Return (x, y) of the center of cell containing provided text 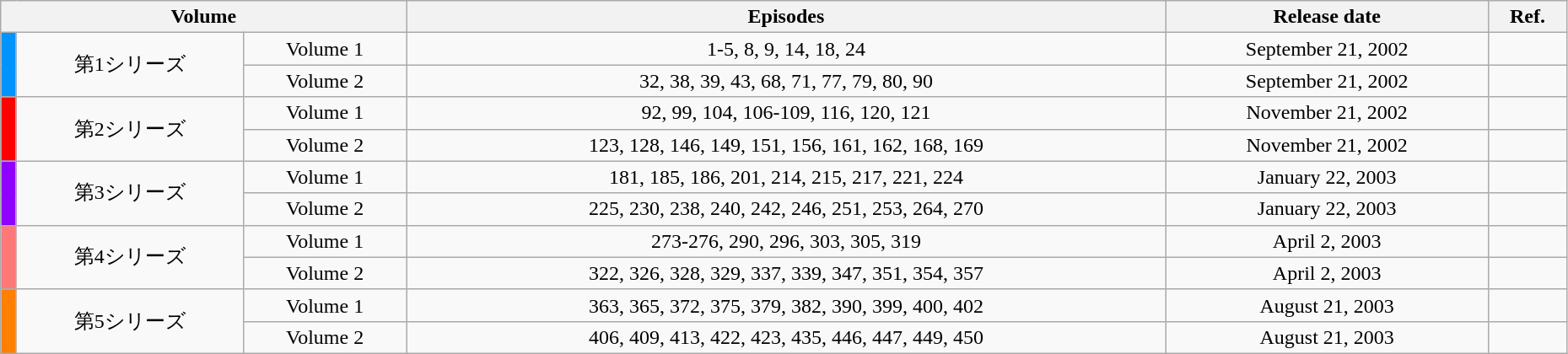
Ref. (1528, 17)
92, 99, 104, 106-109, 116, 120, 121 (786, 113)
406, 409, 413, 422, 423, 435, 446, 447, 449, 450 (786, 337)
363, 365, 372, 375, 379, 382, 390, 399, 400, 402 (786, 305)
181, 185, 186, 201, 214, 215, 217, 221, 224 (786, 177)
第5シリーズ (130, 321)
Volume (204, 17)
322, 326, 328, 329, 337, 339, 347, 351, 354, 357 (786, 273)
273-276, 290, 296, 303, 305, 319 (786, 241)
第3シリーズ (130, 193)
第4シリーズ (130, 257)
123, 128, 146, 149, 151, 156, 161, 162, 168, 169 (786, 145)
1-5, 8, 9, 14, 18, 24 (786, 49)
第2シリーズ (130, 129)
Release date (1328, 17)
32, 38, 39, 43, 68, 71, 77, 79, 80, 90 (786, 81)
Episodes (786, 17)
225, 230, 238, 240, 242, 246, 251, 253, 264, 270 (786, 209)
第1シリーズ (130, 65)
